Capture the cell that displays the provided text and extract its [X, Y] central coordinate. 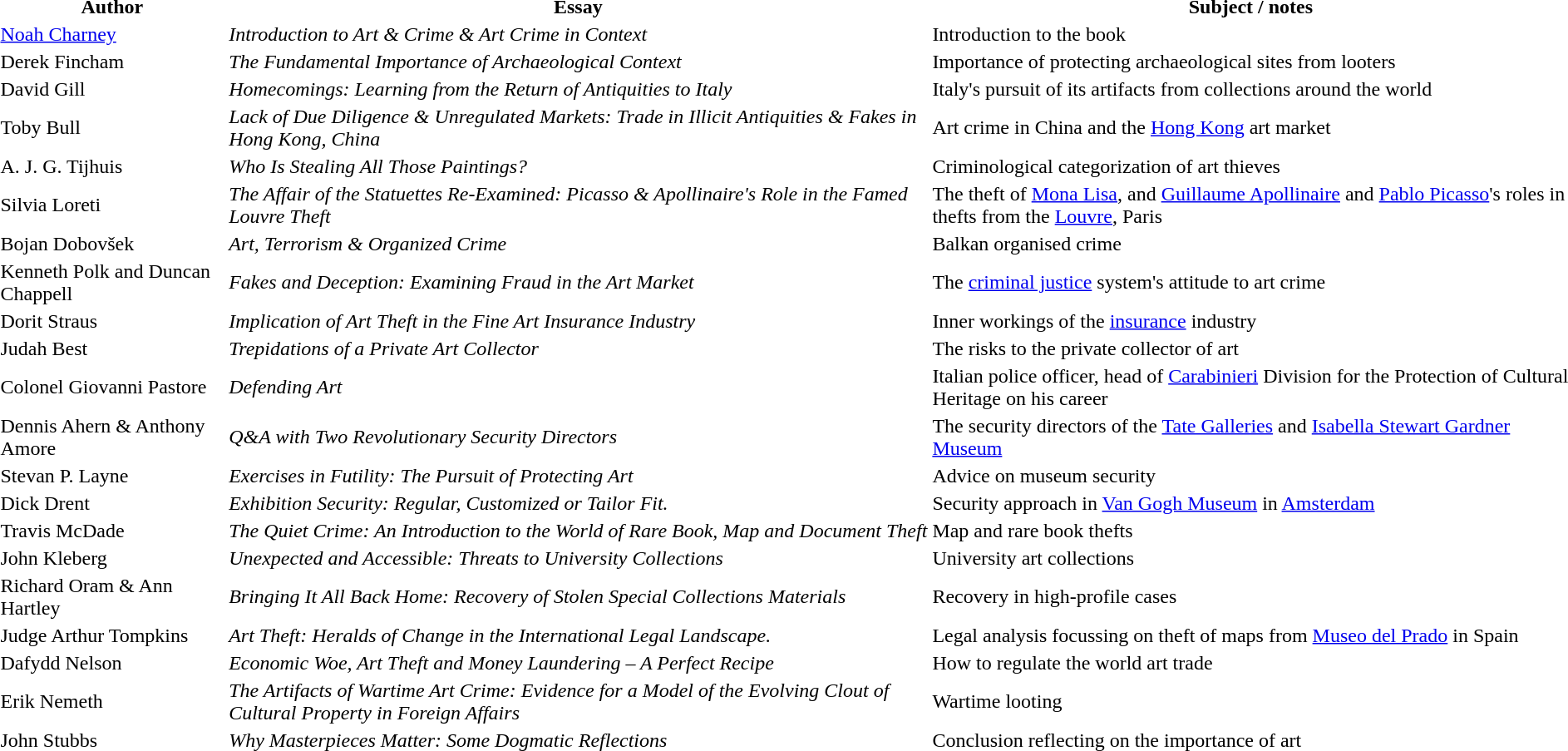
The Fundamental Importance of Archaeological Context [579, 62]
The Quiet Crime: An Introduction to the World of Rare Book, Map and Document Theft [579, 531]
Exhibition Security: Regular, Customized or Tailor Fit. [579, 503]
Q&A with Two Revolutionary Security Directors [579, 437]
Bringing It All Back Home: Recovery of Stolen Special Collections Materials [579, 597]
Defending Art [579, 388]
Who Is Stealing All Those Paintings? [579, 166]
Trepidations of a Private Art Collector [579, 348]
The Affair of the Statuettes Re-Examined: Picasso & Apollinaire's Role in the Famed Louvre Theft [579, 205]
Art, Terrorism & Organized Crime [579, 244]
Fakes and Deception: Examining Fraud in the Art Market [579, 283]
Homecomings: Learning from the Return of Antiquities to Italy [579, 89]
The Artifacts of Wartime Art Crime: Evidence for a Model of the Evolving Clout of Cultural Property in Foreign Affairs [579, 702]
Art Theft: Heralds of Change in the International Legal Landscape. [579, 635]
Introduction to Art & Crime & Art Crime in Context [579, 34]
Exercises in Futility: The Pursuit of Protecting Art [579, 476]
Lack of Due Diligence & Unregulated Markets: Trade in Illicit Antiquities & Fakes in Hong Kong, China [579, 128]
Implication of Art Theft in the Fine Art Insurance Industry [579, 321]
Economic Woe, Art Theft and Money Laundering – A Perfect Recipe [579, 663]
Unexpected and Accessible: Threats to University Collections [579, 558]
